Find where the given text appears and provide that cell's center as [x, y] coordinate. 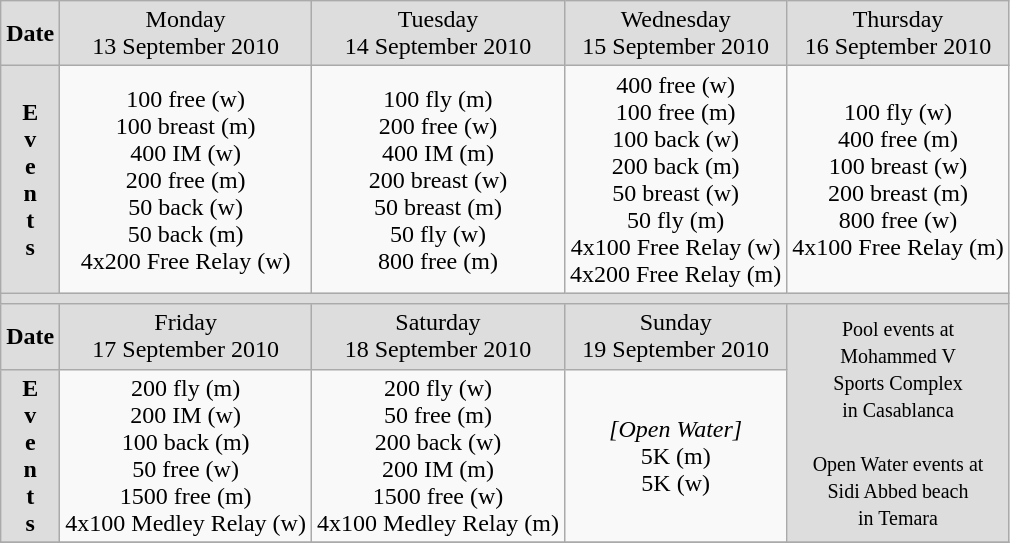
200 fly (m) 200 IM (w) 100 back (m) 50 free (w) 1500 free (m) 4x100 Medley Relay (w) [186, 456]
Thursday 16 September 2010 [898, 34]
Sunday 19 September 2010 [675, 336]
[Open Water] 5K (m) 5K (w) [675, 456]
400 free (w) 100 free (m) 100 back (w) 200 back (m) 50 breast (w) 50 fly (m) 4x100 Free Relay (w) 4x200 Free Relay (m) [675, 180]
Monday 13 September 2010 [186, 34]
100 fly (m) 200 free (w) 400 IM (m) 200 breast (w) 50 breast (m) 50 fly (w) 800 free (m) [438, 180]
Friday 17 September 2010 [186, 336]
100 free (w) 100 breast (m) 400 IM (w) 200 free (m) 50 back (w) 50 back (m) 4x200 Free Relay (w) [186, 180]
100 fly (w) 400 free (m) 100 breast (w) 200 breast (m) 800 free (w) 4x100 Free Relay (m) [898, 180]
Wednesday 15 September 2010 [675, 34]
Tuesday 14 September 2010 [438, 34]
200 fly (w) 50 free (m) 200 back (w) 200 IM (m) 1500 free (w) 4x100 Medley Relay (m) [438, 456]
Pool events at Mohammed V Sports Complex in Casablanca Open Water events at Sidi Abbed beach in Temara [898, 423]
Saturday 18 September 2010 [438, 336]
